Return the (x, y) coordinate for the center point of the cell that contains the specified text.  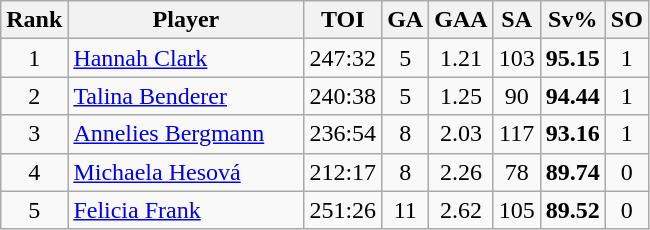
93.16 (572, 134)
89.74 (572, 172)
GAA (461, 20)
2.26 (461, 172)
Annelies Bergmann (186, 134)
TOI (343, 20)
11 (406, 210)
78 (516, 172)
Rank (34, 20)
94.44 (572, 96)
1.21 (461, 58)
2.03 (461, 134)
2.62 (461, 210)
89.52 (572, 210)
Talina Benderer (186, 96)
1.25 (461, 96)
247:32 (343, 58)
GA (406, 20)
105 (516, 210)
236:54 (343, 134)
Sv% (572, 20)
Hannah Clark (186, 58)
90 (516, 96)
Player (186, 20)
2 (34, 96)
Felicia Frank (186, 210)
Michaela Hesová (186, 172)
SA (516, 20)
103 (516, 58)
SO (626, 20)
251:26 (343, 210)
240:38 (343, 96)
117 (516, 134)
95.15 (572, 58)
3 (34, 134)
212:17 (343, 172)
4 (34, 172)
